Search for the cell housing the specified text and yield its [x, y] center coordinate. 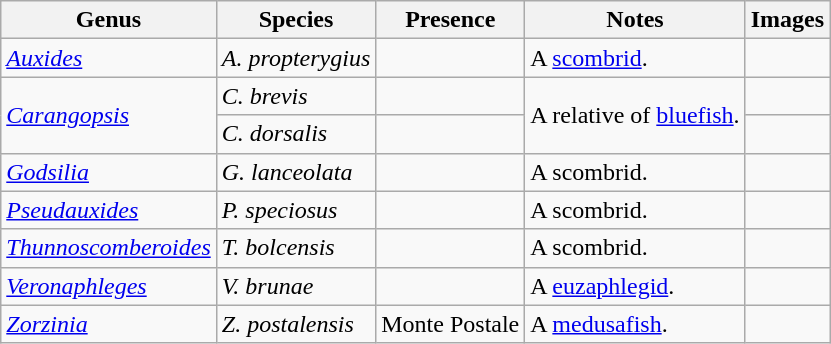
Zorzinia [109, 324]
G. lanceolata [296, 172]
Pseudauxides [109, 210]
Godsilia [109, 172]
Carangopsis [109, 115]
Notes [635, 20]
Z. postalensis [296, 324]
A medusafish. [635, 324]
Genus [109, 20]
A euzaphlegid. [635, 286]
Presence [450, 20]
A. propterygius [296, 58]
Images [787, 20]
T. bolcensis [296, 248]
P. speciosus [296, 210]
Monte Postale [450, 324]
A relative of bluefish. [635, 115]
Species [296, 20]
V. brunae [296, 286]
Auxides [109, 58]
C. brevis [296, 96]
Thunnoscomberoides [109, 248]
C. dorsalis [296, 134]
Veronaphleges [109, 286]
